Return the (x, y) coordinate for the center point of the cell that contains the specified text.  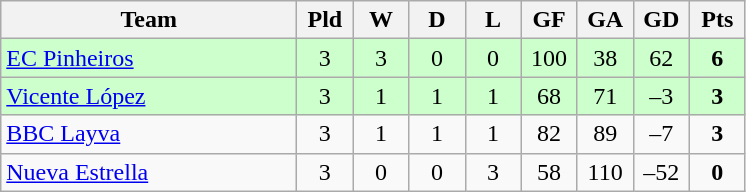
EC Pinheiros (149, 58)
–3 (661, 96)
110 (605, 172)
GA (605, 20)
L (493, 20)
82 (549, 134)
71 (605, 96)
GD (661, 20)
89 (605, 134)
–52 (661, 172)
BBC Layva (149, 134)
6 (717, 58)
Vicente López (149, 96)
100 (549, 58)
W (381, 20)
58 (549, 172)
62 (661, 58)
Pts (717, 20)
Nueva Estrella (149, 172)
GF (549, 20)
Team (149, 20)
–7 (661, 134)
D (437, 20)
38 (605, 58)
Pld (325, 20)
68 (549, 96)
